Return the (x, y) coordinate for the center point of the cell that contains the specified text.  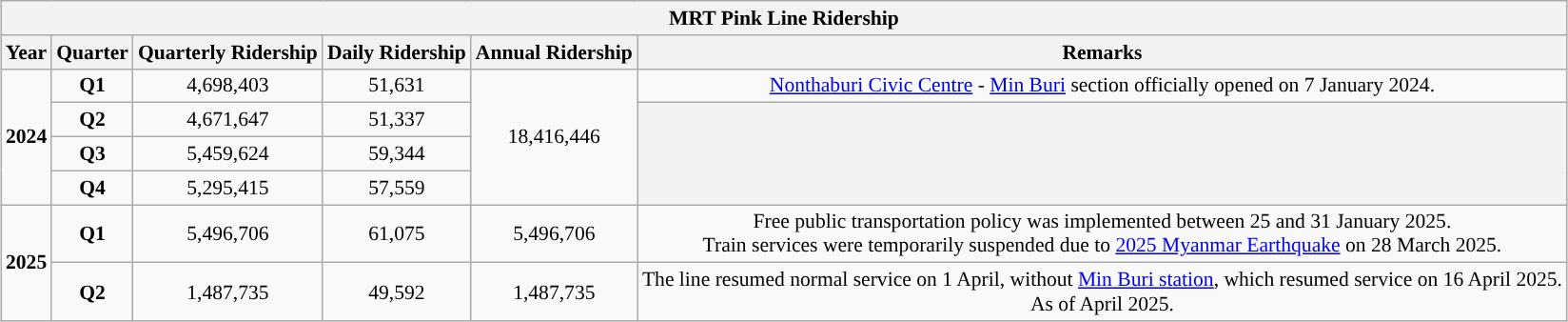
59,344 (397, 153)
Daily Ridership (397, 51)
Q3 (92, 153)
2024 (27, 136)
Annual Ridership (554, 51)
Q4 (92, 188)
Quarter (92, 51)
49,592 (397, 292)
51,337 (397, 120)
Quarterly Ridership (228, 51)
57,559 (397, 188)
The line resumed normal service on 1 April, without Min Buri station, which resumed service on 16 April 2025.As of April 2025. (1102, 292)
4,698,403 (228, 86)
Year (27, 51)
61,075 (397, 232)
4,671,647 (228, 120)
Remarks (1102, 51)
5,295,415 (228, 188)
2025 (27, 262)
51,631 (397, 86)
18,416,446 (554, 136)
MRT Pink Line Ridership (784, 18)
5,459,624 (228, 153)
Nonthaburi Civic Centre - Min Buri section officially opened on 7 January 2024. (1102, 86)
